Identify which cell holds the provided text, then report its [x, y] central coordinate. 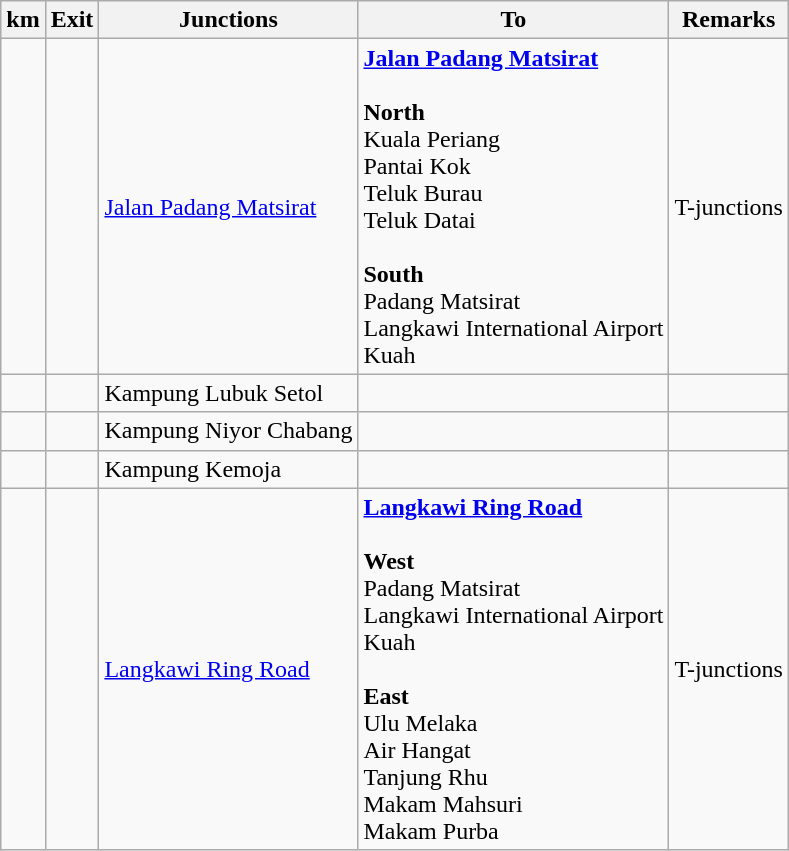
Langkawi Ring Road [228, 669]
Kampung Kemoja [228, 469]
Kampung Niyor Chabang [228, 431]
Kampung Lubuk Setol [228, 393]
Remarks [729, 20]
Jalan Padang MatsiratNorth Kuala Periang Pantai Kok Teluk Burau Teluk DataiSouth Padang Matsirat Langkawi International Airport Kuah [514, 206]
Junctions [228, 20]
Langkawi Ring RoadWest Padang Matsirat Langkawi International Airport KuahEast Ulu Melaka Air Hangat Tanjung RhuMakam MahsuriMakam Purba [514, 669]
Jalan Padang Matsirat [228, 206]
km [23, 20]
Exit [72, 20]
To [514, 20]
